Detect which cell encompasses the target text, then output its [X, Y] center coordinate. 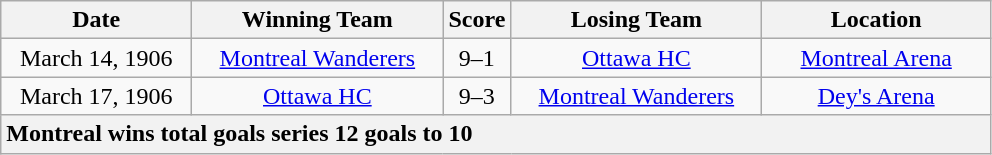
Score [477, 20]
Montreal Arena [876, 58]
9–3 [477, 96]
Date [96, 20]
Location [876, 20]
March 14, 1906 [96, 58]
Winning Team [318, 20]
Montreal wins total goals series 12 goals to 10 [496, 134]
Losing Team [636, 20]
Dey's Arena [876, 96]
9–1 [477, 58]
March 17, 1906 [96, 96]
